Provide the [X, Y] coordinate of the cell's center where the given text is located.  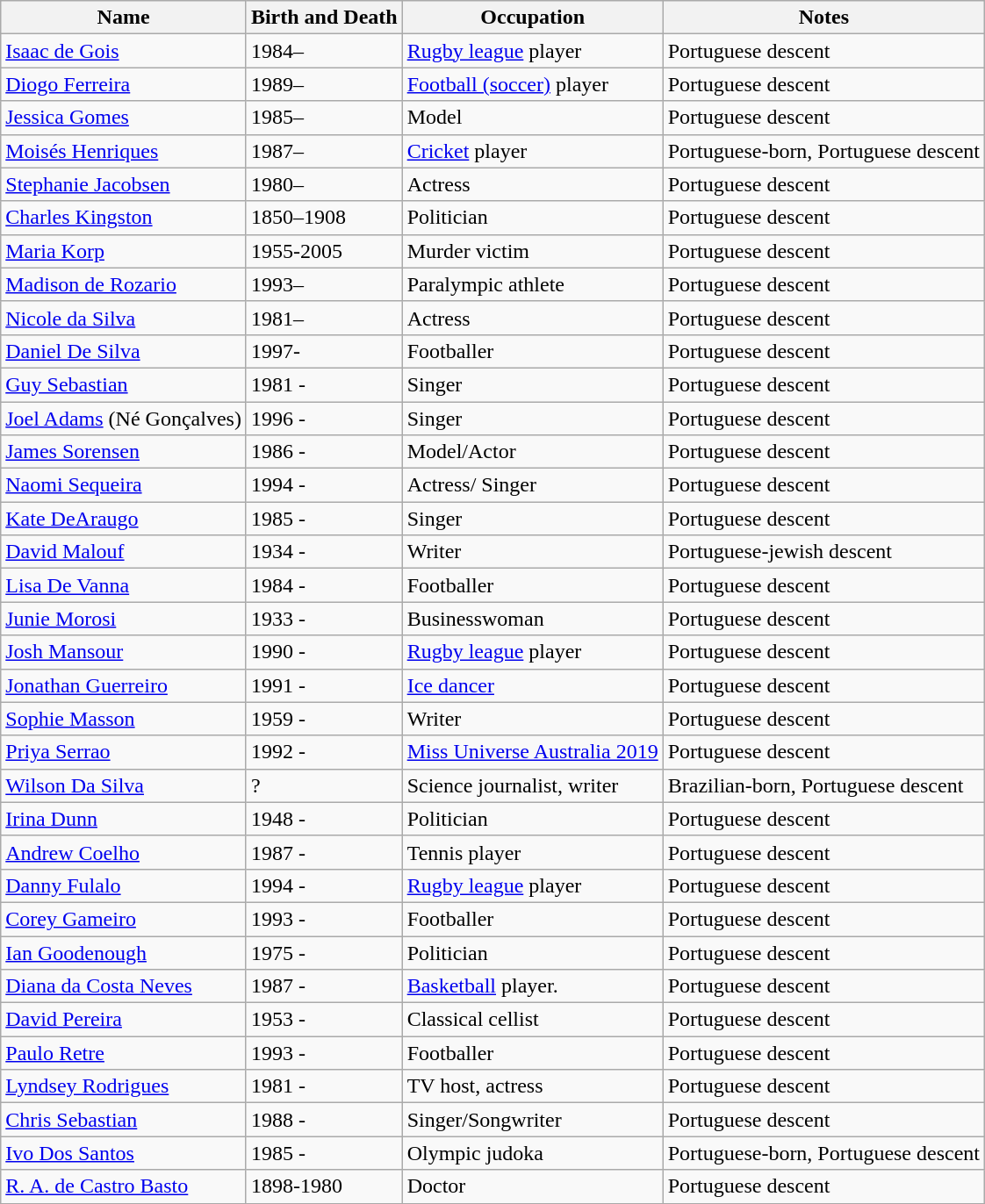
Danny Fulalo [124, 885]
1991 - [324, 685]
Sophie Masson [124, 719]
Moisés Henriques [124, 151]
1987– [324, 151]
Singer/Songwriter [532, 1120]
1989– [324, 84]
Businesswoman [532, 619]
Madison de Rozario [124, 284]
Daniel De Silva [124, 351]
Occupation [532, 18]
1984 - [324, 585]
Isaac de Gois [124, 51]
Josh Mansour [124, 652]
Portuguese-jewish descent [823, 552]
James Sorensen [124, 452]
Lisa De Vanna [124, 585]
David Malouf [124, 552]
? [324, 785]
Paulo Retre [124, 1053]
1933 - [324, 619]
Actress/ Singer [532, 485]
Name [124, 18]
1988 - [324, 1120]
Notes [823, 18]
1934 - [324, 552]
1990 - [324, 652]
Murder victim [532, 251]
1980– [324, 184]
1993– [324, 284]
Ivo Dos Santos [124, 1153]
Classical cellist [532, 1020]
Model/Actor [532, 452]
1953 - [324, 1020]
Corey Gameiro [124, 919]
Lyndsey Rodrigues [124, 1086]
Miss Universe Australia 2019 [532, 752]
Doctor [532, 1186]
Football (soccer) player [532, 84]
Model [532, 118]
Stephanie Jacobsen [124, 184]
Jonathan Guerreiro [124, 685]
1975 - [324, 952]
Wilson Da Silva [124, 785]
Birth and Death [324, 18]
1986 - [324, 452]
David Pereira [124, 1020]
1981– [324, 318]
Olympic judoka [532, 1153]
1992 - [324, 752]
Irina Dunn [124, 819]
1850–1908 [324, 218]
Diana da Costa Neves [124, 986]
Cricket player [532, 151]
Tennis player [532, 852]
1959 - [324, 719]
Science journalist, writer [532, 785]
1985– [324, 118]
Andrew Coelho [124, 852]
1996 - [324, 419]
Priya Serrao [124, 752]
Kate DeAraugo [124, 519]
1955-2005 [324, 251]
Joel Adams (Né Gonçalves) [124, 419]
R. A. de Castro Basto [124, 1186]
Jessica Gomes [124, 118]
Diogo Ferreira [124, 84]
Naomi Sequeira [124, 485]
Charles Kingston [124, 218]
Ian Goodenough [124, 952]
TV host, actress [532, 1086]
1997- [324, 351]
Nicole da Silva [124, 318]
1948 - [324, 819]
Chris Sebastian [124, 1120]
Basketball player. [532, 986]
Guy Sebastian [124, 384]
Ice dancer [532, 685]
Brazilian-born, Portuguese descent [823, 785]
1984– [324, 51]
Paralympic athlete [532, 284]
Maria Korp [124, 251]
Junie Morosi [124, 619]
1898-1980 [324, 1186]
